Find where the given text appears and provide that cell's center as [x, y] coordinate. 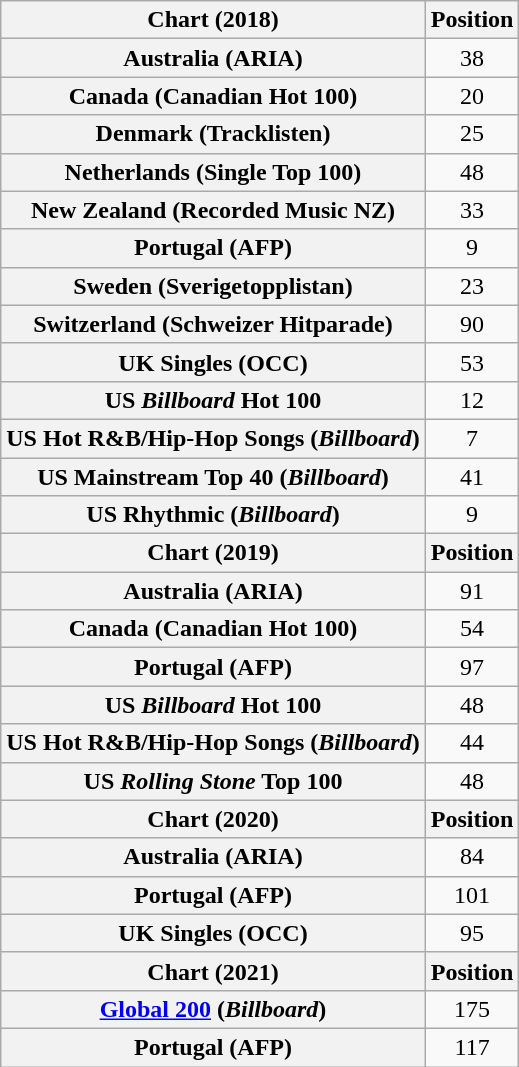
Netherlands (Single Top 100) [213, 172]
175 [472, 1009]
12 [472, 400]
Chart (2021) [213, 971]
84 [472, 857]
54 [472, 629]
7 [472, 438]
90 [472, 324]
53 [472, 362]
95 [472, 933]
20 [472, 96]
Global 200 (Billboard) [213, 1009]
Sweden (Sverigetopplistan) [213, 286]
Chart (2020) [213, 819]
New Zealand (Recorded Music NZ) [213, 210]
38 [472, 58]
Chart (2018) [213, 20]
117 [472, 1047]
44 [472, 743]
Chart (2019) [213, 553]
Denmark (Tracklisten) [213, 134]
US Rolling Stone Top 100 [213, 781]
33 [472, 210]
101 [472, 895]
41 [472, 477]
23 [472, 286]
US Mainstream Top 40 (Billboard) [213, 477]
97 [472, 667]
25 [472, 134]
US Rhythmic (Billboard) [213, 515]
91 [472, 591]
Switzerland (Schweizer Hitparade) [213, 324]
